Determine the [X, Y] coordinate at the center of the cell enclosing the given text.  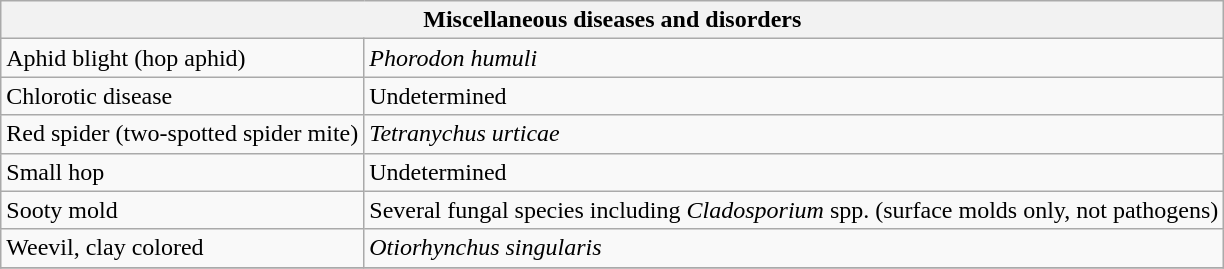
Miscellaneous diseases and disorders [612, 20]
Red spider (two-spotted spider mite) [182, 134]
Tetranychus urticae [794, 134]
Weevil, clay colored [182, 248]
Aphid blight (hop aphid) [182, 58]
Small hop [182, 172]
Otiorhynchus singularis [794, 248]
Chlorotic disease [182, 96]
Phorodon humuli [794, 58]
Sooty mold [182, 210]
Several fungal species including Cladosporium spp. (surface molds only, not pathogens) [794, 210]
